Search for the cell housing the specified text and yield its (x, y) center coordinate. 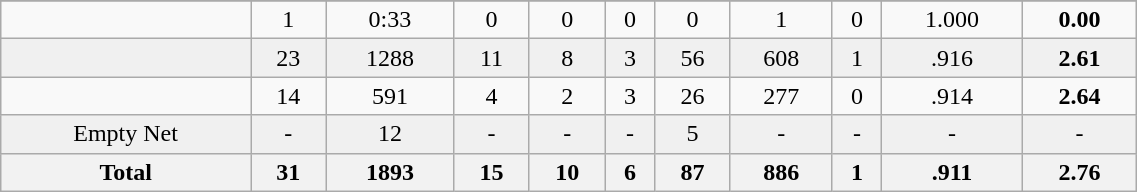
1.000 (952, 20)
6 (630, 172)
11 (492, 58)
26 (693, 96)
886 (781, 172)
14 (288, 96)
2.64 (1080, 96)
5 (693, 134)
8 (567, 58)
1893 (390, 172)
23 (288, 58)
608 (781, 58)
2.61 (1080, 58)
.914 (952, 96)
.911 (952, 172)
2 (567, 96)
Empty Net (126, 134)
31 (288, 172)
10 (567, 172)
Total (126, 172)
56 (693, 58)
2.76 (1080, 172)
87 (693, 172)
4 (492, 96)
0.00 (1080, 20)
277 (781, 96)
12 (390, 134)
15 (492, 172)
1288 (390, 58)
0:33 (390, 20)
.916 (952, 58)
591 (390, 96)
